Provide the [X, Y] coordinate of the cell's center where the given text is located.  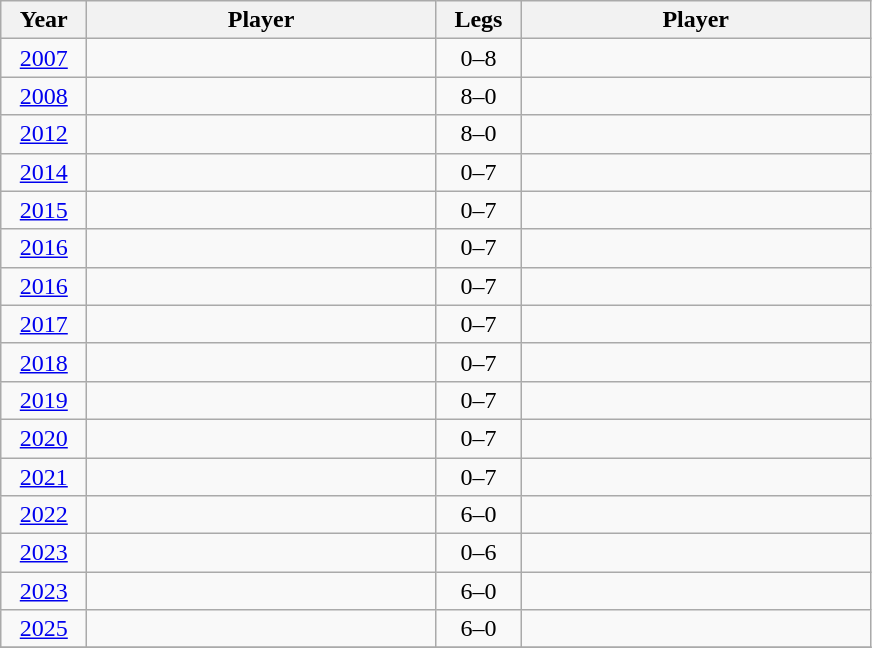
2021 [44, 477]
2022 [44, 515]
0–6 [478, 553]
Year [44, 20]
2008 [44, 96]
2018 [44, 362]
2025 [44, 629]
2012 [44, 134]
2015 [44, 210]
2020 [44, 438]
2014 [44, 172]
2019 [44, 400]
0–8 [478, 58]
2017 [44, 324]
2007 [44, 58]
Legs [478, 20]
